Return the [X, Y] coordinate for the center point of the cell that contains the specified text.  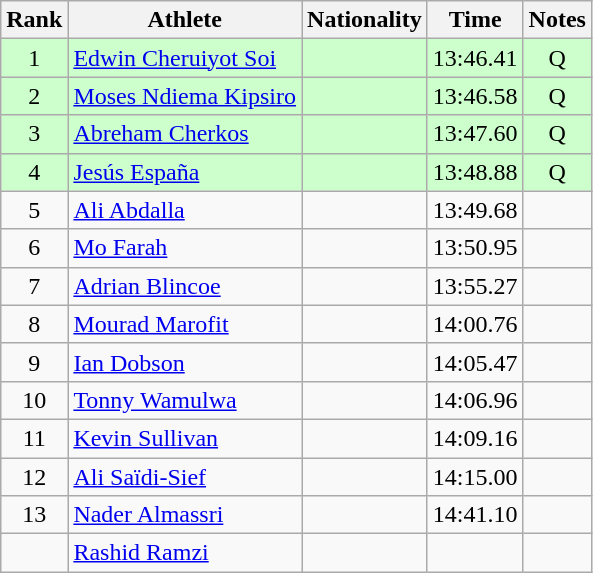
13:49.68 [475, 210]
13:46.58 [475, 96]
11 [34, 438]
Kevin Sullivan [185, 438]
Nationality [365, 20]
Tonny Wamulwa [185, 400]
9 [34, 362]
12 [34, 477]
5 [34, 210]
14:41.10 [475, 515]
Rashid Ramzi [185, 553]
Edwin Cheruiyot Soi [185, 58]
Ali Saïdi-Sief [185, 477]
3 [34, 134]
7 [34, 286]
Mo Farah [185, 248]
Nader Almassri [185, 515]
13:47.60 [475, 134]
Moses Ndiema Kipsiro [185, 96]
Mourad Marofit [185, 324]
Time [475, 20]
Abreham Cherkos [185, 134]
14:06.96 [475, 400]
Jesús España [185, 172]
13:55.27 [475, 286]
14:09.16 [475, 438]
14:15.00 [475, 477]
13 [34, 515]
14:05.47 [475, 362]
8 [34, 324]
6 [34, 248]
2 [34, 96]
Ali Abdalla [185, 210]
Ian Dobson [185, 362]
13:50.95 [475, 248]
Rank [34, 20]
10 [34, 400]
13:48.88 [475, 172]
Athlete [185, 20]
14:00.76 [475, 324]
Adrian Blincoe [185, 286]
13:46.41 [475, 58]
Notes [557, 20]
1 [34, 58]
4 [34, 172]
